Search for the cell housing the specified text and yield its (X, Y) center coordinate. 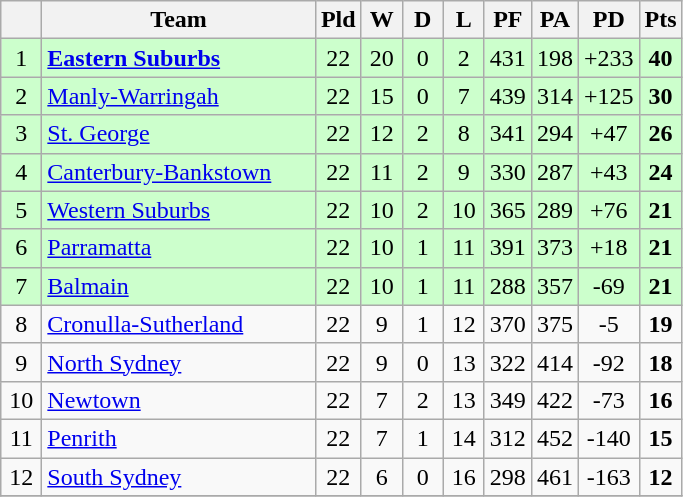
-92 (608, 362)
357 (554, 286)
-140 (608, 438)
St. George (179, 134)
294 (554, 134)
298 (508, 477)
312 (508, 438)
373 (554, 248)
Penrith (179, 438)
20 (382, 58)
-69 (608, 286)
30 (660, 96)
W (382, 20)
PA (554, 20)
365 (508, 210)
322 (508, 362)
-163 (608, 477)
Canterbury-Bankstown (179, 172)
314 (554, 96)
Team (179, 20)
287 (554, 172)
375 (554, 324)
+47 (608, 134)
+233 (608, 58)
PF (508, 20)
391 (508, 248)
+43 (608, 172)
19 (660, 324)
-73 (608, 400)
Pts (660, 20)
40 (660, 58)
18 (660, 362)
D (422, 20)
-5 (608, 324)
Balmain (179, 286)
Parramatta (179, 248)
461 (554, 477)
L (464, 20)
Pld (338, 20)
14 (464, 438)
452 (554, 438)
Eastern Suburbs (179, 58)
370 (508, 324)
422 (554, 400)
Western Suburbs (179, 210)
+76 (608, 210)
+18 (608, 248)
349 (508, 400)
PD (608, 20)
431 (508, 58)
North Sydney (179, 362)
330 (508, 172)
+125 (608, 96)
5 (22, 210)
Cronulla-Sutherland (179, 324)
198 (554, 58)
289 (554, 210)
414 (554, 362)
288 (508, 286)
4 (22, 172)
3 (22, 134)
26 (660, 134)
South Sydney (179, 477)
341 (508, 134)
439 (508, 96)
Newtown (179, 400)
24 (660, 172)
Manly-Warringah (179, 96)
